Identify which cell holds the provided text, then report its [x, y] central coordinate. 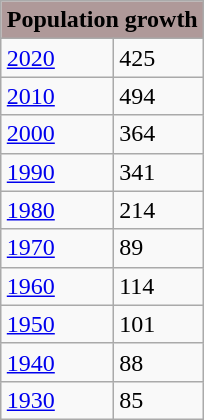
89 [159, 248]
2000 [57, 134]
494 [159, 96]
114 [159, 286]
85 [159, 400]
Population growth [102, 20]
1940 [57, 362]
101 [159, 324]
1930 [57, 400]
1960 [57, 286]
1970 [57, 248]
2020 [57, 58]
214 [159, 210]
1980 [57, 210]
425 [159, 58]
341 [159, 172]
1950 [57, 324]
2010 [57, 96]
88 [159, 362]
1990 [57, 172]
364 [159, 134]
